Identify which cell holds the provided text, then report its (x, y) central coordinate. 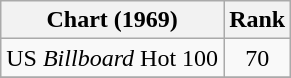
Chart (1969) (112, 20)
US Billboard Hot 100 (112, 58)
Rank (258, 20)
70 (258, 58)
